Capture the cell that displays the provided text and extract its [X, Y] central coordinate. 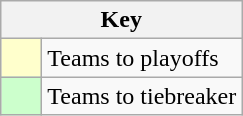
Teams to playoffs [142, 58]
Teams to tiebreaker [142, 96]
Key [122, 20]
